From the cell containing the given text, extract its center point as (x, y) coordinate. 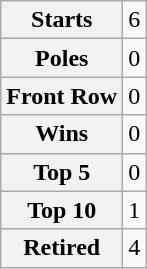
Poles (62, 58)
4 (134, 248)
1 (134, 210)
Top 5 (62, 172)
Wins (62, 134)
Retired (62, 248)
6 (134, 20)
Starts (62, 20)
Top 10 (62, 210)
Front Row (62, 96)
